Identify which cell holds the provided text, then report its [X, Y] central coordinate. 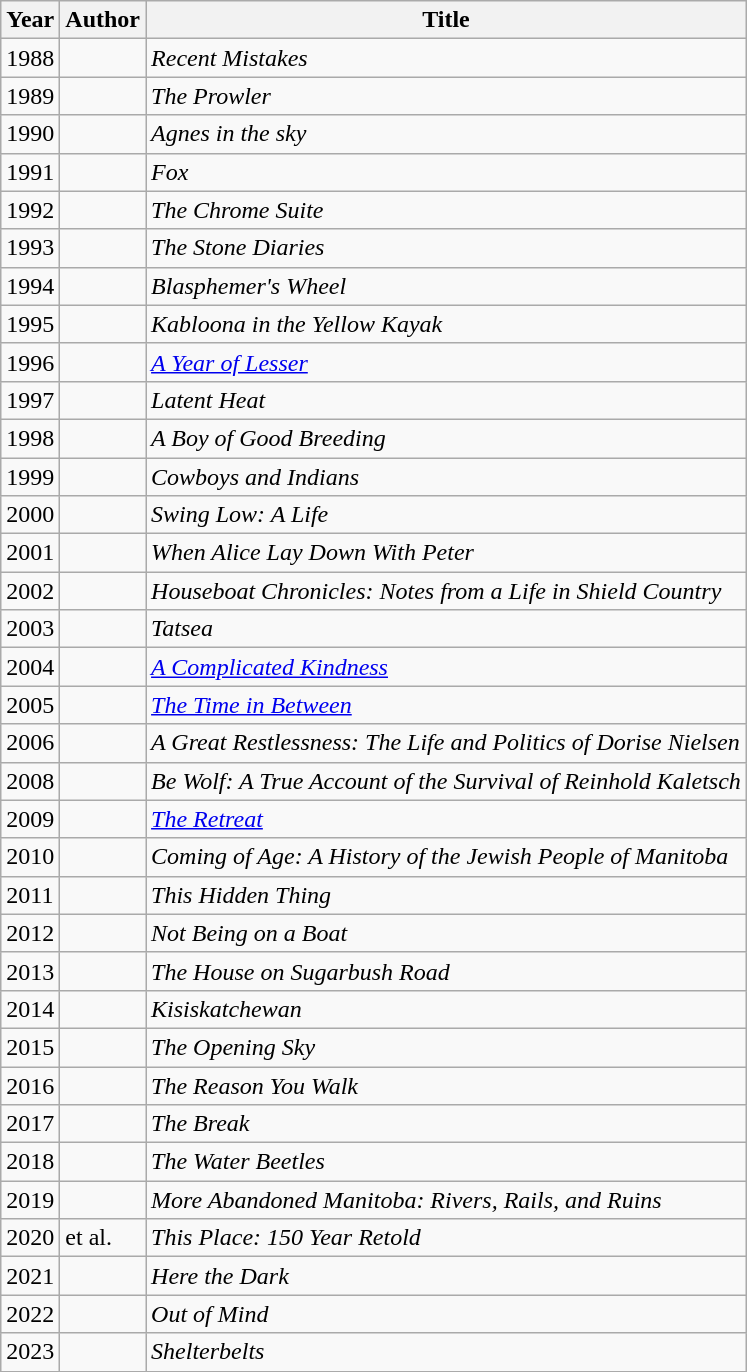
1989 [30, 96]
Fox [446, 172]
Coming of Age: A History of the Jewish People of Manitoba [446, 857]
Year [30, 20]
1992 [30, 210]
This Hidden Thing [446, 895]
Latent Heat [446, 400]
The Chrome Suite [446, 210]
1997 [30, 400]
2022 [30, 1314]
2010 [30, 857]
Shelterbelts [446, 1352]
1999 [30, 477]
1996 [30, 362]
2021 [30, 1276]
Recent Mistakes [446, 58]
The House on Sugarbush Road [446, 971]
Kisiskatchewan [446, 1009]
2020 [30, 1238]
2018 [30, 1162]
2006 [30, 743]
Blasphemer's Wheel [446, 286]
The Break [446, 1124]
1990 [30, 134]
More Abandoned Manitoba: Rivers, Rails, and Ruins [446, 1200]
1995 [30, 324]
Be Wolf: A True Account of the Survival of Reinhold Kaletsch [446, 781]
1991 [30, 172]
Author [103, 20]
Title [446, 20]
Tatsea [446, 629]
A Boy of Good Breeding [446, 438]
2013 [30, 971]
et al. [103, 1238]
2003 [30, 629]
The Stone Diaries [446, 248]
2000 [30, 515]
Not Being on a Boat [446, 933]
Kabloona in the Yellow Kayak [446, 324]
2005 [30, 705]
Agnes in the sky [446, 134]
2011 [30, 895]
2001 [30, 553]
2023 [30, 1352]
1994 [30, 286]
Here the Dark [446, 1276]
1998 [30, 438]
The Opening Sky [446, 1047]
2012 [30, 933]
2002 [30, 591]
2008 [30, 781]
1993 [30, 248]
2009 [30, 819]
A Great Restlessness: The Life and Politics of Dorise Nielsen [446, 743]
2017 [30, 1124]
2019 [30, 1200]
This Place: 150 Year Retold [446, 1238]
The Retreat [446, 819]
2015 [30, 1047]
1988 [30, 58]
A Complicated Kindness [446, 667]
Out of Mind [446, 1314]
Houseboat Chronicles: Notes from a Life in Shield Country [446, 591]
The Prowler [446, 96]
When Alice Lay Down With Peter [446, 553]
The Time in Between [446, 705]
The Water Beetles [446, 1162]
A Year of Lesser [446, 362]
Cowboys and Indians [446, 477]
2016 [30, 1085]
2004 [30, 667]
2014 [30, 1009]
Swing Low: A Life [446, 515]
The Reason You Walk [446, 1085]
